Detect which cell encompasses the target text, then output its [x, y] center coordinate. 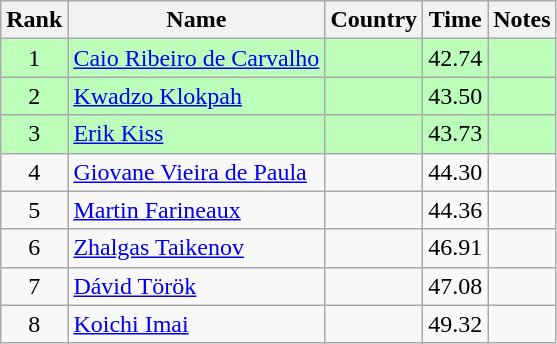
Zhalgas Taikenov [196, 248]
Dávid Török [196, 286]
Country [374, 20]
Koichi Imai [196, 324]
6 [34, 248]
1 [34, 58]
Kwadzo Klokpah [196, 96]
43.73 [456, 134]
Rank [34, 20]
Martin Farineaux [196, 210]
2 [34, 96]
42.74 [456, 58]
Notes [522, 20]
8 [34, 324]
46.91 [456, 248]
Giovane Vieira de Paula [196, 172]
3 [34, 134]
5 [34, 210]
47.08 [456, 286]
44.30 [456, 172]
49.32 [456, 324]
Erik Kiss [196, 134]
43.50 [456, 96]
4 [34, 172]
Name [196, 20]
7 [34, 286]
Time [456, 20]
44.36 [456, 210]
Caio Ribeiro de Carvalho [196, 58]
